Scan for the cell matching the given text and deliver its (x, y) coordinate at center. 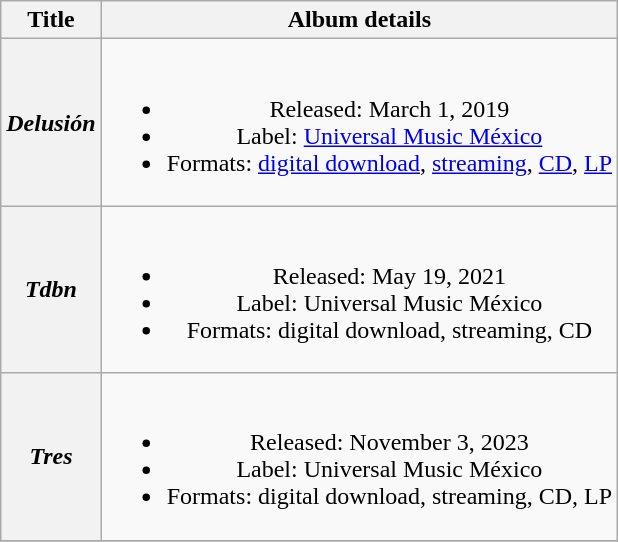
Album details (359, 20)
Title (51, 20)
Released: May 19, 2021Label: Universal Music MéxicoFormats: digital download, streaming, CD (359, 290)
Released: March 1, 2019Label: Universal Music MéxicoFormats: digital download, streaming, CD, LP (359, 122)
Delusión (51, 122)
Tres (51, 456)
Released: November 3, 2023Label: Universal Music MéxicoFormats: digital download, streaming, CD, LP (359, 456)
Tdbn (51, 290)
